Determine the (x, y) coordinate at the center of the cell enclosing the given text.  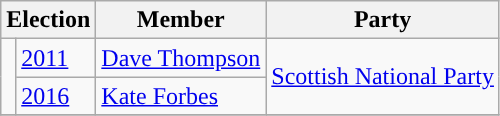
Scottish National Party (383, 77)
Party (383, 20)
Kate Forbes (181, 96)
2011 (56, 58)
2016 (56, 96)
Member (181, 20)
Dave Thompson (181, 58)
Election (48, 20)
